Identify which cell holds the provided text, then report its [X, Y] central coordinate. 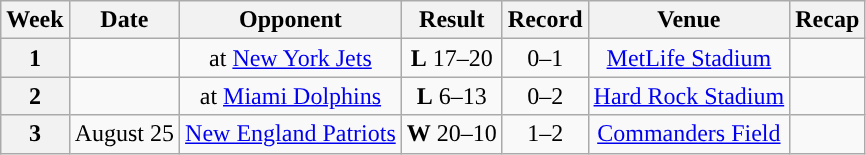
Commanders Field [689, 134]
L 6–13 [452, 96]
Opponent [291, 20]
2 [35, 96]
Record [545, 20]
Week [35, 20]
1–2 [545, 134]
Recap [828, 20]
at New York Jets [291, 58]
Result [452, 20]
Hard Rock Stadium [689, 96]
1 [35, 58]
L 17–20 [452, 58]
August 25 [124, 134]
MetLife Stadium [689, 58]
at Miami Dolphins [291, 96]
W 20–10 [452, 134]
Venue [689, 20]
New England Patriots [291, 134]
0–1 [545, 58]
Date [124, 20]
0–2 [545, 96]
3 [35, 134]
